Provide the (X, Y) coordinate of the cell's center where the given text is located.  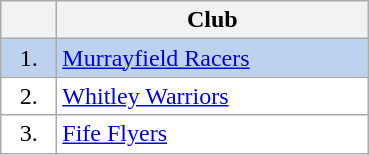
3. (29, 134)
Murrayfield Racers (212, 58)
Fife Flyers (212, 134)
Club (212, 20)
1. (29, 58)
Whitley Warriors (212, 96)
2. (29, 96)
